Search for the cell housing the specified text and yield its (x, y) center coordinate. 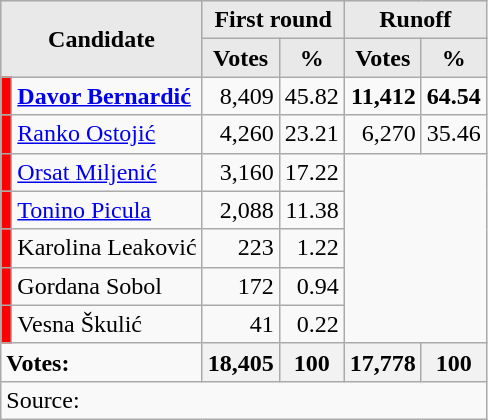
3,160 (240, 172)
41 (240, 324)
Votes: (102, 362)
Orsat Miljenić (107, 172)
18,405 (240, 362)
Vesna Škulić (107, 324)
17,778 (382, 362)
4,260 (240, 134)
0.22 (312, 324)
Ranko Ostojić (107, 134)
Karolina Leaković (107, 248)
Candidate (102, 39)
35.46 (454, 134)
64.54 (454, 96)
1.22 (312, 248)
6,270 (382, 134)
Gordana Sobol (107, 286)
11.38 (312, 210)
8,409 (240, 96)
17.22 (312, 172)
Source: (244, 400)
223 (240, 248)
First round (273, 20)
45.82 (312, 96)
Tonino Picula (107, 210)
0.94 (312, 286)
11,412 (382, 96)
23.21 (312, 134)
Runoff (415, 20)
Davor Bernardić (107, 96)
2,088 (240, 210)
172 (240, 286)
